Determine the [x, y] coordinate at the center of the cell enclosing the given text.  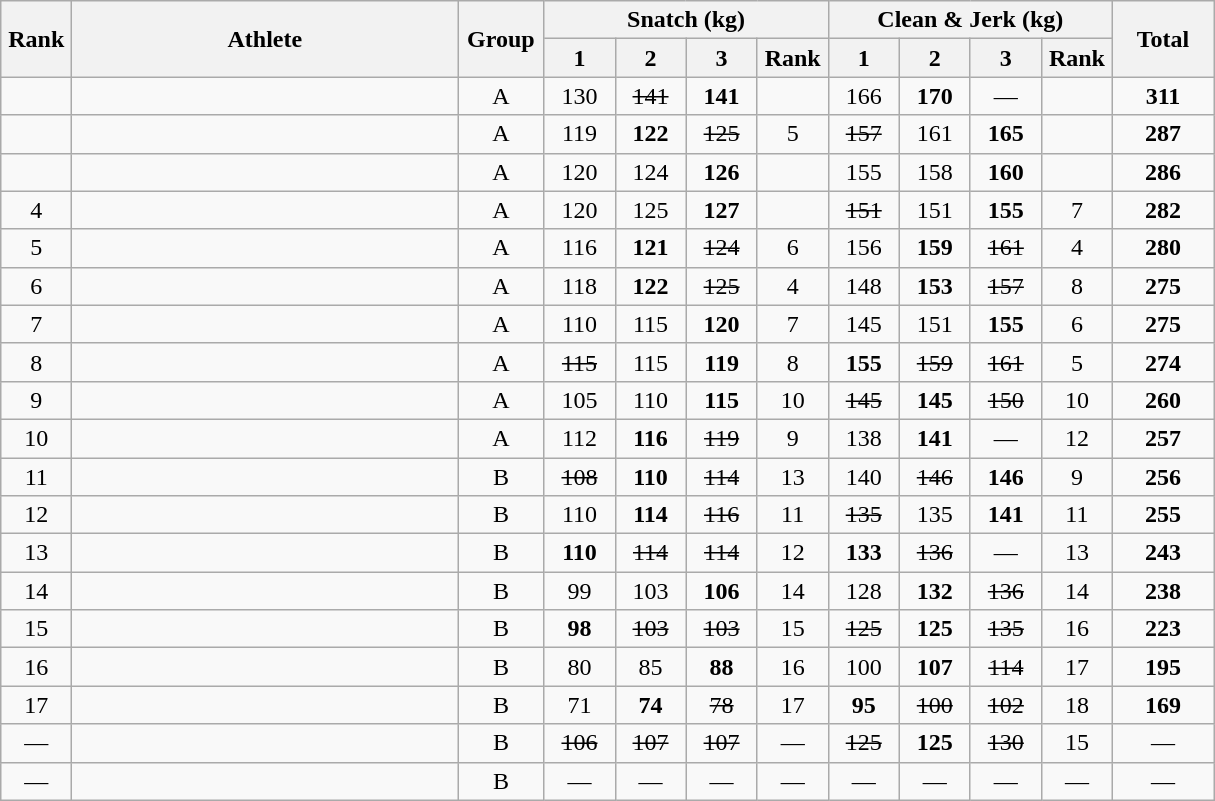
85 [650, 667]
311 [1162, 96]
166 [864, 96]
165 [1006, 134]
260 [1162, 400]
108 [580, 477]
286 [1162, 172]
195 [1162, 667]
158 [934, 172]
Snatch (kg) [686, 20]
238 [1162, 591]
256 [1162, 477]
Clean & Jerk (kg) [970, 20]
Athlete [265, 39]
99 [580, 591]
280 [1162, 248]
127 [722, 210]
121 [650, 248]
Group [501, 39]
156 [864, 248]
71 [580, 705]
255 [1162, 515]
169 [1162, 705]
Total [1162, 39]
88 [722, 667]
138 [864, 438]
102 [1006, 705]
170 [934, 96]
150 [1006, 400]
80 [580, 667]
105 [580, 400]
153 [934, 286]
274 [1162, 362]
257 [1162, 438]
74 [650, 705]
78 [722, 705]
98 [580, 629]
148 [864, 286]
18 [1076, 705]
140 [864, 477]
287 [1162, 134]
223 [1162, 629]
112 [580, 438]
126 [722, 172]
128 [864, 591]
243 [1162, 553]
160 [1006, 172]
132 [934, 591]
282 [1162, 210]
95 [864, 705]
133 [864, 553]
118 [580, 286]
